Detect which cell encompasses the target text, then output its (X, Y) center coordinate. 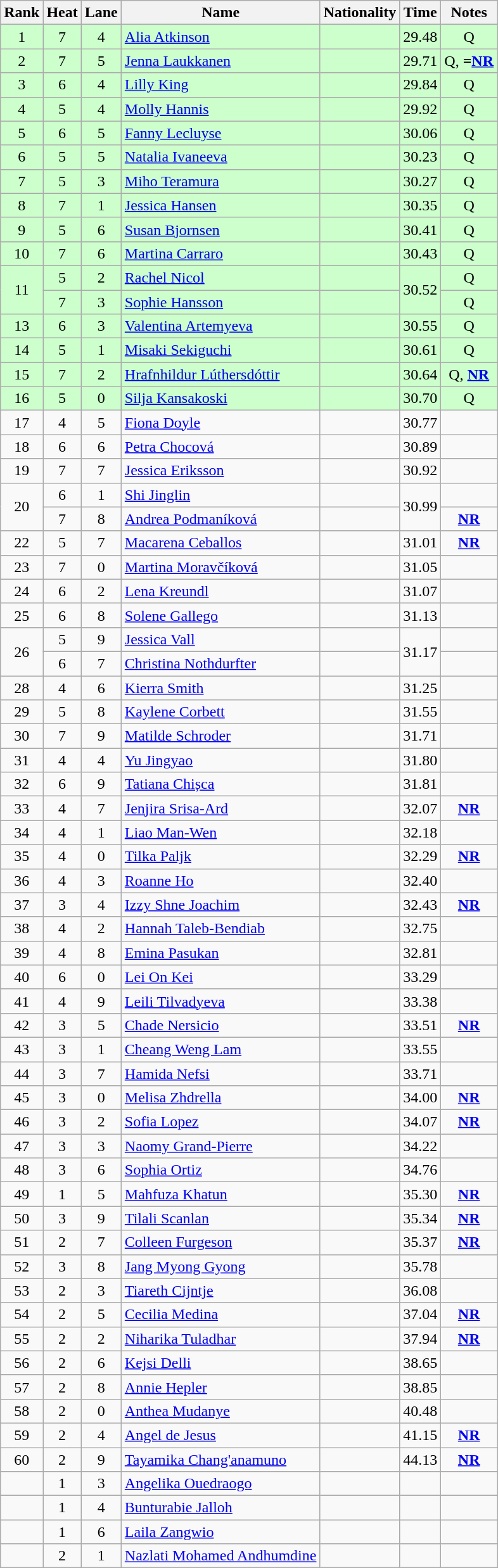
31.17 (421, 651)
Emina Pasukan (220, 953)
Jessica Vall (220, 639)
Susan Bjornsen (220, 229)
31 (22, 760)
19 (22, 471)
Tatiana Chișca (220, 784)
Sofia Lopez (220, 1122)
34.22 (421, 1146)
50 (22, 1218)
25 (22, 615)
Hamida Nefsi (220, 1074)
30.99 (421, 507)
33.71 (421, 1074)
Matilde Schroder (220, 736)
Jang Myong Gyong (220, 1266)
Bunturabie Jalloh (220, 1508)
24 (22, 591)
36 (22, 881)
58 (22, 1411)
30.27 (421, 181)
44 (22, 1074)
Laila Zangwio (220, 1532)
33 (22, 808)
33.51 (421, 1025)
20 (22, 507)
31.25 (421, 687)
32.29 (421, 857)
Lena Kreundl (220, 591)
38.85 (421, 1387)
Shi Jinglin (220, 495)
Angelika Ouedraogo (220, 1484)
Nationality (360, 13)
32.18 (421, 832)
39 (22, 953)
13 (22, 326)
Cheang Weng Lam (220, 1049)
Annie Hepler (220, 1387)
Tayamika Chang'anamuno (220, 1459)
33.55 (421, 1049)
29.84 (421, 85)
35.30 (421, 1194)
Melisa Zhdrella (220, 1098)
Molly Hannis (220, 109)
31.07 (421, 591)
Chade Nersicio (220, 1025)
30.89 (421, 447)
Notes (469, 13)
40.48 (421, 1411)
56 (22, 1363)
Martina Moravčíková (220, 567)
Andrea Podmaníková (220, 519)
Lei On Kei (220, 977)
Martina Carraro (220, 253)
32.43 (421, 905)
Nazlati Mohamed Andhumdine (220, 1556)
30.41 (421, 229)
29.92 (421, 109)
34.76 (421, 1170)
28 (22, 687)
Izzy Shne Joachim (220, 905)
Natalia Ivaneeva (220, 157)
10 (22, 253)
Macarena Ceballos (220, 543)
Niharika Tuladhar (220, 1339)
55 (22, 1339)
Cecilia Medina (220, 1315)
16 (22, 398)
Sophia Ortiz (220, 1170)
41 (22, 1001)
26 (22, 651)
36.08 (421, 1291)
30.52 (421, 290)
37.94 (421, 1339)
18 (22, 447)
35.34 (421, 1218)
48 (22, 1170)
Angel de Jesus (220, 1435)
Kejsi Delli (220, 1363)
22 (22, 543)
Lane (101, 13)
32.07 (421, 808)
52 (22, 1266)
40 (22, 977)
30.55 (421, 326)
57 (22, 1387)
31.13 (421, 615)
60 (22, 1459)
31.01 (421, 543)
31.81 (421, 784)
33.29 (421, 977)
Silja Kansakoski (220, 398)
Tilali Scanlan (220, 1218)
31.80 (421, 760)
Solene Gallego (220, 615)
46 (22, 1122)
47 (22, 1146)
Roanne Ho (220, 881)
11 (22, 290)
30.23 (421, 157)
Liao Man-Wen (220, 832)
37.04 (421, 1315)
34.07 (421, 1122)
14 (22, 350)
53 (22, 1291)
Mahfuza Khatun (220, 1194)
Colleen Furgeson (220, 1242)
Yu Jingyao (220, 760)
49 (22, 1194)
41.15 (421, 1435)
Hannah Taleb-Bendiab (220, 929)
38.65 (421, 1363)
Anthea Mudanye (220, 1411)
35.37 (421, 1242)
Rank (22, 13)
30.64 (421, 374)
32.40 (421, 881)
30.35 (421, 205)
54 (22, 1315)
30.77 (421, 423)
Petra Chocová (220, 447)
59 (22, 1435)
32 (22, 784)
34 (22, 832)
30.43 (421, 253)
Q, NR (469, 374)
37 (22, 905)
Q, =NR (469, 61)
34.00 (421, 1098)
Kierra Smith (220, 687)
Jessica Eriksson (220, 471)
Valentina Artemyeva (220, 326)
29 (22, 712)
30.61 (421, 350)
45 (22, 1098)
Naomy Grand-Pierre (220, 1146)
Lilly King (220, 85)
Time (421, 13)
31.05 (421, 567)
44.13 (421, 1459)
30 (22, 736)
30.70 (421, 398)
Kaylene Corbett (220, 712)
32.81 (421, 953)
Name (220, 13)
31.55 (421, 712)
Jenna Laukkanen (220, 61)
Tilka Paljk (220, 857)
35 (22, 857)
42 (22, 1025)
Miho Teramura (220, 181)
35.78 (421, 1266)
Fiona Doyle (220, 423)
Sophie Hansson (220, 302)
29.71 (421, 61)
Leili Tilvadyeva (220, 1001)
Fanny Lecluyse (220, 133)
Christina Nothdurfter (220, 663)
43 (22, 1049)
30.92 (421, 471)
Jessica Hansen (220, 205)
Jenjira Srisa-Ard (220, 808)
23 (22, 567)
38 (22, 929)
29.48 (421, 37)
17 (22, 423)
51 (22, 1242)
Rachel Nicol (220, 277)
Tiareth Cijntje (220, 1291)
Heat (62, 13)
30.06 (421, 133)
Hrafnhildur Lúthersdóttir (220, 374)
32.75 (421, 929)
31.71 (421, 736)
33.38 (421, 1001)
15 (22, 374)
Misaki Sekiguchi (220, 350)
Alia Atkinson (220, 37)
